Detect which cell encompasses the target text, then output its (x, y) center coordinate. 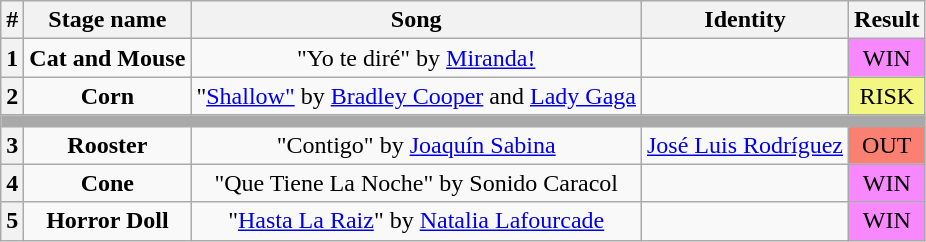
"Yo te diré" by Miranda! (416, 58)
"Contigo" by Joaquín Sabina (416, 145)
Horror Doll (108, 221)
RISK (887, 96)
5 (12, 221)
1 (12, 58)
"Hasta La Raiz" by Natalia Lafourcade (416, 221)
OUT (887, 145)
Song (416, 20)
# (12, 20)
3 (12, 145)
4 (12, 183)
Rooster (108, 145)
Cone (108, 183)
Stage name (108, 20)
Identity (744, 20)
Corn (108, 96)
José Luis Rodríguez (744, 145)
Cat and Mouse (108, 58)
Result (887, 20)
2 (12, 96)
"Que Tiene La Noche" by Sonido Caracol (416, 183)
"Shallow" by Bradley Cooper and Lady Gaga (416, 96)
